Output the (X, Y) coordinate of the center of the cell containing the given text.  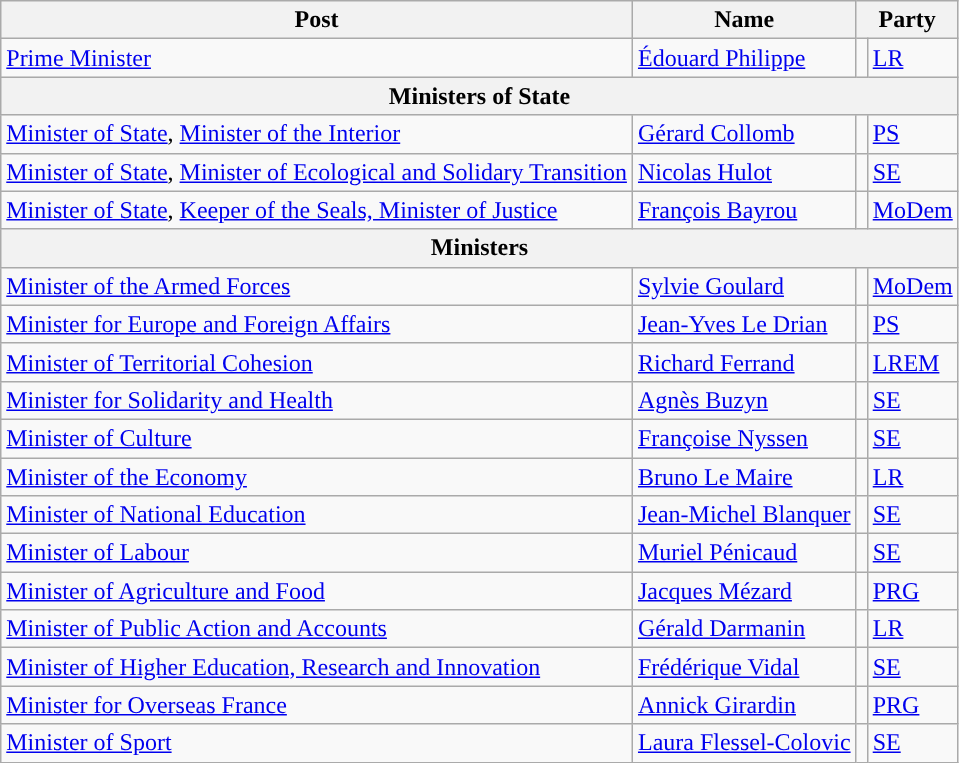
Gérald Darmanin (744, 629)
Minister of State, Keeper of the Seals, Minister of Justice (317, 210)
Party (907, 20)
Muriel Pénicaud (744, 553)
Ministers (480, 248)
Minister of Agriculture and Food (317, 591)
Minister of National Education (317, 515)
Frédérique Vidal (744, 667)
Minister for Europe and Foreign Affairs (317, 324)
Prime Minister (317, 58)
Édouard Philippe (744, 58)
Gérard Collomb (744, 134)
Name (744, 20)
Ministers of State (480, 96)
Minister of Labour (317, 553)
Nicolas Hulot (744, 172)
Minister of Sport (317, 743)
François Bayrou (744, 210)
Annick Girardin (744, 705)
Jean-Michel Blanquer (744, 515)
Minister of Public Action and Accounts (317, 629)
Post (317, 20)
Minister of Territorial Cohesion (317, 362)
Minister of the Economy (317, 477)
Minister of State, Minister of the Interior (317, 134)
Françoise Nyssen (744, 438)
Bruno Le Maire (744, 477)
Minister of State, Minister of Ecological and Solidary Transition (317, 172)
Jacques Mézard (744, 591)
LREM (912, 362)
Minister for Solidarity and Health (317, 400)
Minister of the Armed Forces (317, 286)
Jean-Yves Le Drian (744, 324)
Richard Ferrand (744, 362)
Laura Flessel-Colovic (744, 743)
Minister of Culture (317, 438)
Agnès Buzyn (744, 400)
Sylvie Goulard (744, 286)
Minister of Higher Education, Research and Innovation (317, 667)
Minister for Overseas France (317, 705)
